Extract the [x, y] coordinate from the center of the cell holding the provided text.  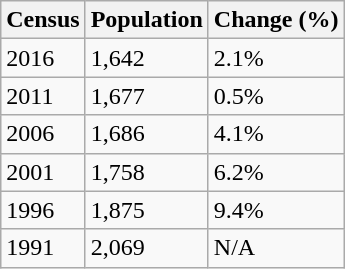
1,642 [146, 58]
1,686 [146, 134]
0.5% [276, 96]
2,069 [146, 248]
6.2% [276, 172]
2011 [43, 96]
1,875 [146, 210]
2006 [43, 134]
1,758 [146, 172]
Census [43, 20]
1996 [43, 210]
1,677 [146, 96]
Change (%) [276, 20]
2016 [43, 58]
2.1% [276, 58]
2001 [43, 172]
4.1% [276, 134]
9.4% [276, 210]
N/A [276, 248]
1991 [43, 248]
Population [146, 20]
